Identify which cell holds the provided text, then report its [X, Y] central coordinate. 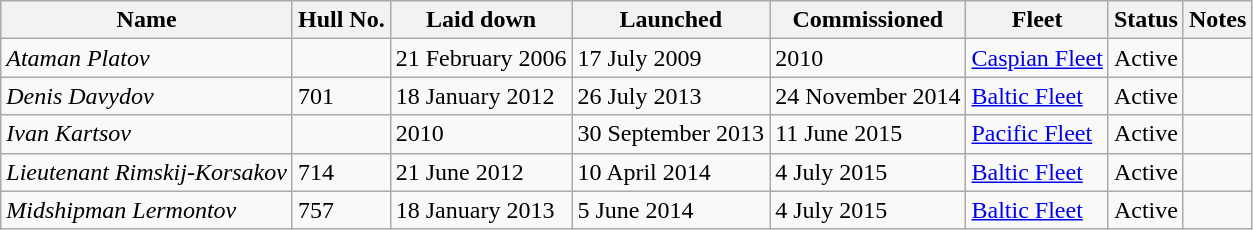
21 June 2012 [481, 172]
Notes [1217, 20]
18 January 2012 [481, 96]
26 July 2013 [671, 96]
30 September 2013 [671, 134]
11 June 2015 [868, 134]
24 November 2014 [868, 96]
21 February 2006 [481, 58]
Pacific Fleet [1037, 134]
5 June 2014 [671, 210]
Denis Davydov [147, 96]
701 [341, 96]
Ivan Kartsov [147, 134]
Lieutenant Rimskij-Korsakov [147, 172]
Commissioned [868, 20]
Laid down [481, 20]
Fleet [1037, 20]
Status [1146, 20]
Hull No. [341, 20]
714 [341, 172]
757 [341, 210]
Name [147, 20]
Caspian Fleet [1037, 58]
Midshipman Lermontov [147, 210]
17 July 2009 [671, 58]
Launched [671, 20]
10 April 2014 [671, 172]
Ataman Platov [147, 58]
18 January 2013 [481, 210]
